Capture the cell that displays the provided text and extract its [x, y] central coordinate. 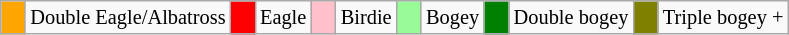
Double bogey [572, 17]
Triple bogey + [723, 17]
Bogey [452, 17]
Double Eagle/Albatross [128, 17]
Eagle [283, 17]
Birdie [366, 17]
